Return [X, Y] of the center of cell containing provided text 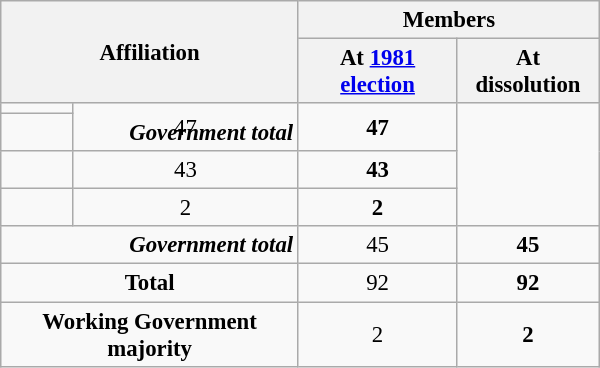
Affiliation [150, 52]
Members [448, 20]
At dissolution [528, 72]
Total [150, 283]
At 1981 election [377, 72]
Working Government majority [150, 334]
